Identify which cell holds the provided text, then report its [x, y] central coordinate. 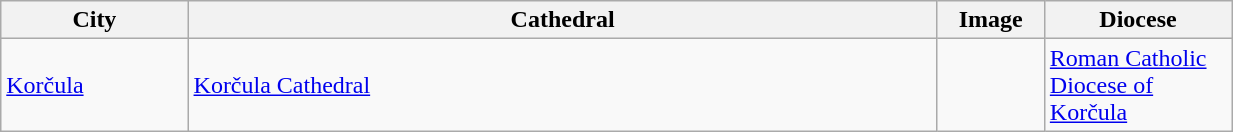
Cathedral [562, 20]
Roman Catholic Diocese of Korčula [1138, 85]
City [94, 20]
Diocese [1138, 20]
Korčula [94, 85]
Korčula Cathedral [562, 85]
Image [990, 20]
